Scan for the cell matching the given text and deliver its (X, Y) coordinate at center. 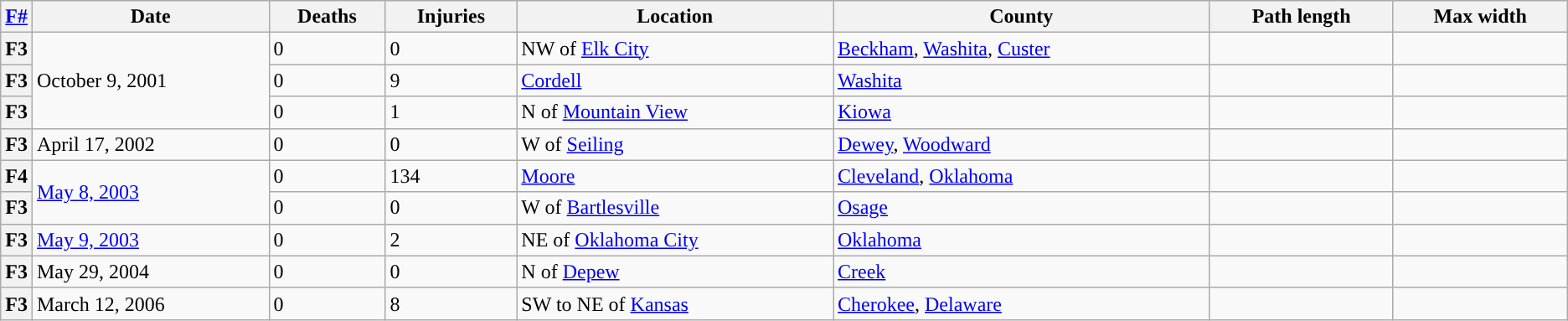
W of Seiling (675, 144)
Injuries (451, 17)
Washita (1021, 80)
March 12, 2006 (151, 303)
Max width (1480, 17)
Kiowa (1021, 112)
Beckham, Washita, Custer (1021, 49)
Cordell (675, 80)
Date (151, 17)
N of Mountain View (675, 112)
Cherokee, Delaware (1021, 303)
Location (675, 17)
134 (451, 176)
NE of Oklahoma City (675, 240)
8 (451, 303)
N of Depew (675, 272)
October 9, 2001 (151, 80)
1 (451, 112)
Dewey, Woodward (1021, 144)
Oklahoma (1021, 240)
Osage (1021, 208)
Deaths (327, 17)
May 29, 2004 (151, 272)
County (1021, 17)
Path length (1302, 17)
NW of Elk City (675, 49)
Cleveland, Oklahoma (1021, 176)
May 8, 2003 (151, 192)
SW to NE of Kansas (675, 303)
May 9, 2003 (151, 240)
April 17, 2002 (151, 144)
W of Bartlesville (675, 208)
F# (17, 17)
Creek (1021, 272)
9 (451, 80)
Moore (675, 176)
F4 (17, 176)
2 (451, 240)
